Return [X, Y] of the center of cell containing provided text 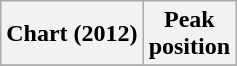
Peakposition [189, 34]
Chart (2012) [72, 34]
